Output the [x, y] coordinate of the center of the cell containing the given text.  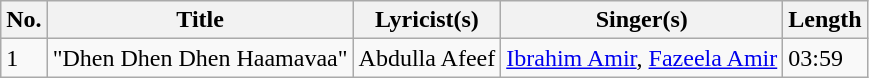
Singer(s) [642, 20]
Ibrahim Amir, Fazeela Amir [642, 58]
03:59 [825, 58]
"Dhen Dhen Dhen Haamavaa" [200, 58]
No. [24, 20]
Length [825, 20]
Abdulla Afeef [427, 58]
1 [24, 58]
Lyricist(s) [427, 20]
Title [200, 20]
